Output the [x, y] coordinate of the center of the cell containing the given text.  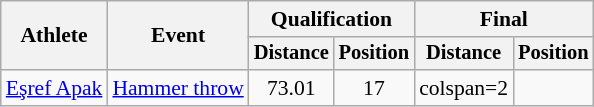
Event [178, 36]
Athlete [54, 36]
17 [374, 88]
Eşref Apak [54, 88]
Qualification [332, 19]
Final [504, 19]
Hammer throw [178, 88]
73.01 [292, 88]
colspan=2 [464, 88]
